From the cell containing the given text, extract its center point as [X, Y] coordinate. 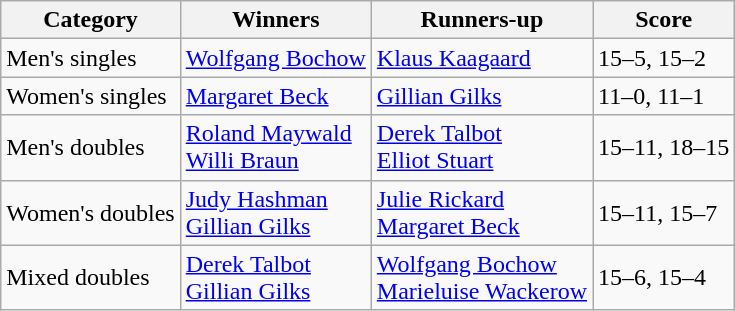
Margaret Beck [276, 96]
Men's doubles [90, 148]
Runners-up [482, 20]
Score [664, 20]
Gillian Gilks [482, 96]
Derek Talbot Elliot Stuart [482, 148]
15–11, 18–15 [664, 148]
15–11, 15–7 [664, 212]
15–6, 15–4 [664, 278]
Women's singles [90, 96]
Klaus Kaagaard [482, 58]
Winners [276, 20]
Roland Maywald Willi Braun [276, 148]
Wolfgang Bochow [276, 58]
Women's doubles [90, 212]
Julie Rickard Margaret Beck [482, 212]
Mixed doubles [90, 278]
Men's singles [90, 58]
Category [90, 20]
11–0, 11–1 [664, 96]
Judy Hashman Gillian Gilks [276, 212]
Derek Talbot Gillian Gilks [276, 278]
Wolfgang Bochow Marieluise Wackerow [482, 278]
15–5, 15–2 [664, 58]
